From the cell containing the given text, extract its center point as (x, y) coordinate. 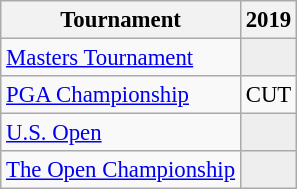
CUT (268, 95)
The Open Championship (121, 170)
Masters Tournament (121, 58)
Tournament (121, 20)
U.S. Open (121, 133)
PGA Championship (121, 95)
2019 (268, 20)
